Detect which cell encompasses the target text, then output its [x, y] center coordinate. 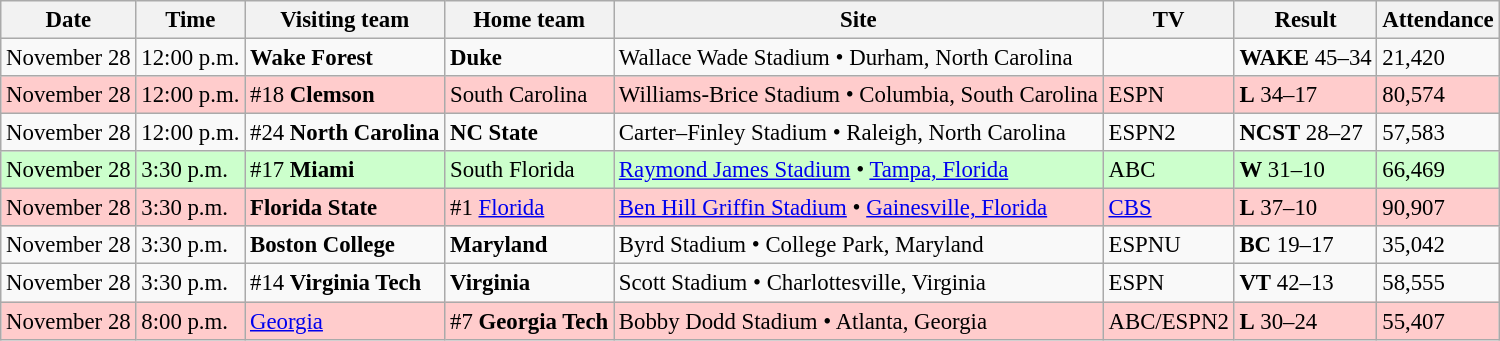
Visiting team [345, 20]
Scott Stadium • Charlottesville, Virginia [859, 283]
Carter–Finley Stadium • Raleigh, North Carolina [859, 133]
35,042 [1438, 245]
Williams-Brice Stadium • Columbia, South Carolina [859, 95]
57,583 [1438, 133]
Time [190, 20]
55,407 [1438, 321]
Boston College [345, 245]
ESPN2 [1168, 133]
Ben Hill Griffin Stadium • Gainesville, Florida [859, 208]
NCST 28–27 [1306, 133]
Maryland [530, 245]
NC State [530, 133]
Date [68, 20]
90,907 [1438, 208]
ABC/ESPN2 [1168, 321]
ESPNU [1168, 245]
TV [1168, 20]
Byrd Stadium • College Park, Maryland [859, 245]
L 30–24 [1306, 321]
#1 Florida [530, 208]
CBS [1168, 208]
Home team [530, 20]
Raymond James Stadium • Tampa, Florida [859, 170]
South Florida [530, 170]
21,420 [1438, 58]
BC 19–17 [1306, 245]
66,469 [1438, 170]
L 34–17 [1306, 95]
Georgia [345, 321]
Site [859, 20]
Virginia [530, 283]
#17 Miami [345, 170]
WAKE 45–34 [1306, 58]
#7 Georgia Tech [530, 321]
South Carolina [530, 95]
#18 Clemson [345, 95]
Florida State [345, 208]
Duke [530, 58]
VT 42–13 [1306, 283]
58,555 [1438, 283]
80,574 [1438, 95]
Result [1306, 20]
Bobby Dodd Stadium • Atlanta, Georgia [859, 321]
Wake Forest [345, 58]
ABC [1168, 170]
W 31–10 [1306, 170]
L 37–10 [1306, 208]
#24 North Carolina [345, 133]
Attendance [1438, 20]
8:00 p.m. [190, 321]
#14 Virginia Tech [345, 283]
Wallace Wade Stadium • Durham, North Carolina [859, 58]
